From the cell containing the given text, extract its center point as [X, Y] coordinate. 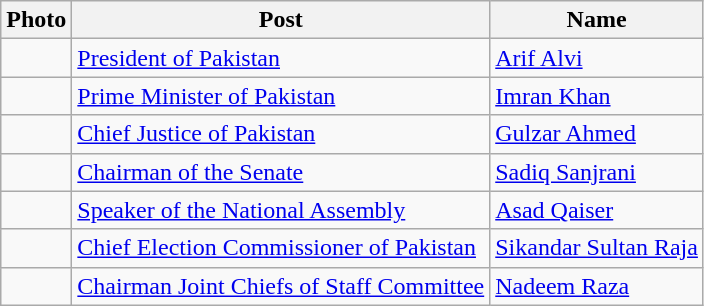
Post [281, 20]
Prime Minister of Pakistan [281, 96]
Sadiq Sanjrani [597, 172]
Asad Qaiser [597, 210]
Chief Election Commissioner of Pakistan [281, 248]
Photo [36, 20]
Chairman Joint Chiefs of Staff Committee [281, 286]
Nadeem Raza [597, 286]
Chairman of the Senate [281, 172]
Arif Alvi [597, 58]
Speaker of the National Assembly [281, 210]
Chief Justice of Pakistan [281, 134]
Imran Khan [597, 96]
Gulzar Ahmed [597, 134]
Name [597, 20]
President of Pakistan [281, 58]
Sikandar Sultan Raja [597, 248]
